Capture the cell that displays the provided text and extract its (X, Y) central coordinate. 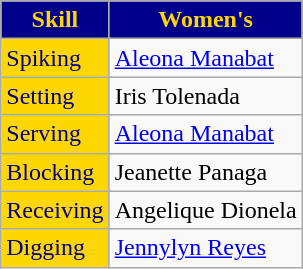
Setting (55, 96)
Jennylyn Reyes (206, 248)
Women's (206, 20)
Serving (55, 134)
Digging (55, 248)
Iris Tolenada (206, 96)
Angelique Dionela (206, 210)
Skill (55, 20)
Blocking (55, 172)
Jeanette Panaga (206, 172)
Receiving (55, 210)
Spiking (55, 58)
